Provide the (X, Y) coordinate of the cell's center where the given text is located.  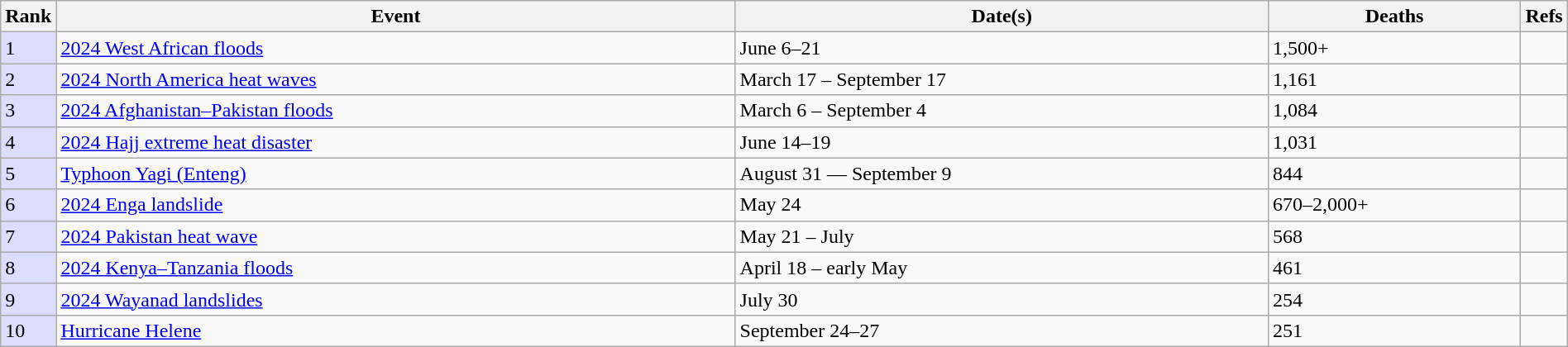
1,084 (1394, 111)
2024 Enga landslide (395, 205)
Refs (1544, 17)
Typhoon Yagi (Enteng) (395, 173)
September 24–27 (1002, 330)
1,500+ (1394, 48)
2024 North America heat waves (395, 79)
251 (1394, 330)
6 (28, 205)
8 (28, 268)
March 17 – September 17 (1002, 79)
2024 Hajj extreme heat disaster (395, 142)
1 (28, 48)
4 (28, 142)
2024 Kenya–Tanzania floods (395, 268)
568 (1394, 236)
844 (1394, 173)
May 21 – July (1002, 236)
August 31 — September 9 (1002, 173)
June 6–21 (1002, 48)
Event (395, 17)
2 (28, 79)
June 14–19 (1002, 142)
7 (28, 236)
2024 Afghanistan–Pakistan floods (395, 111)
9 (28, 299)
April 18 – early May (1002, 268)
1,161 (1394, 79)
2024 Wayanad landslides (395, 299)
Date(s) (1002, 17)
461 (1394, 268)
Hurricane Helene (395, 330)
2024 West African floods (395, 48)
Rank (28, 17)
July 30 (1002, 299)
May 24 (1002, 205)
2024 Pakistan heat wave (395, 236)
3 (28, 111)
10 (28, 330)
670–2,000+ (1394, 205)
1,031 (1394, 142)
March 6 – September 4 (1002, 111)
254 (1394, 299)
Deaths (1394, 17)
5 (28, 173)
